Find where the given text appears and provide that cell's center as [X, Y] coordinate. 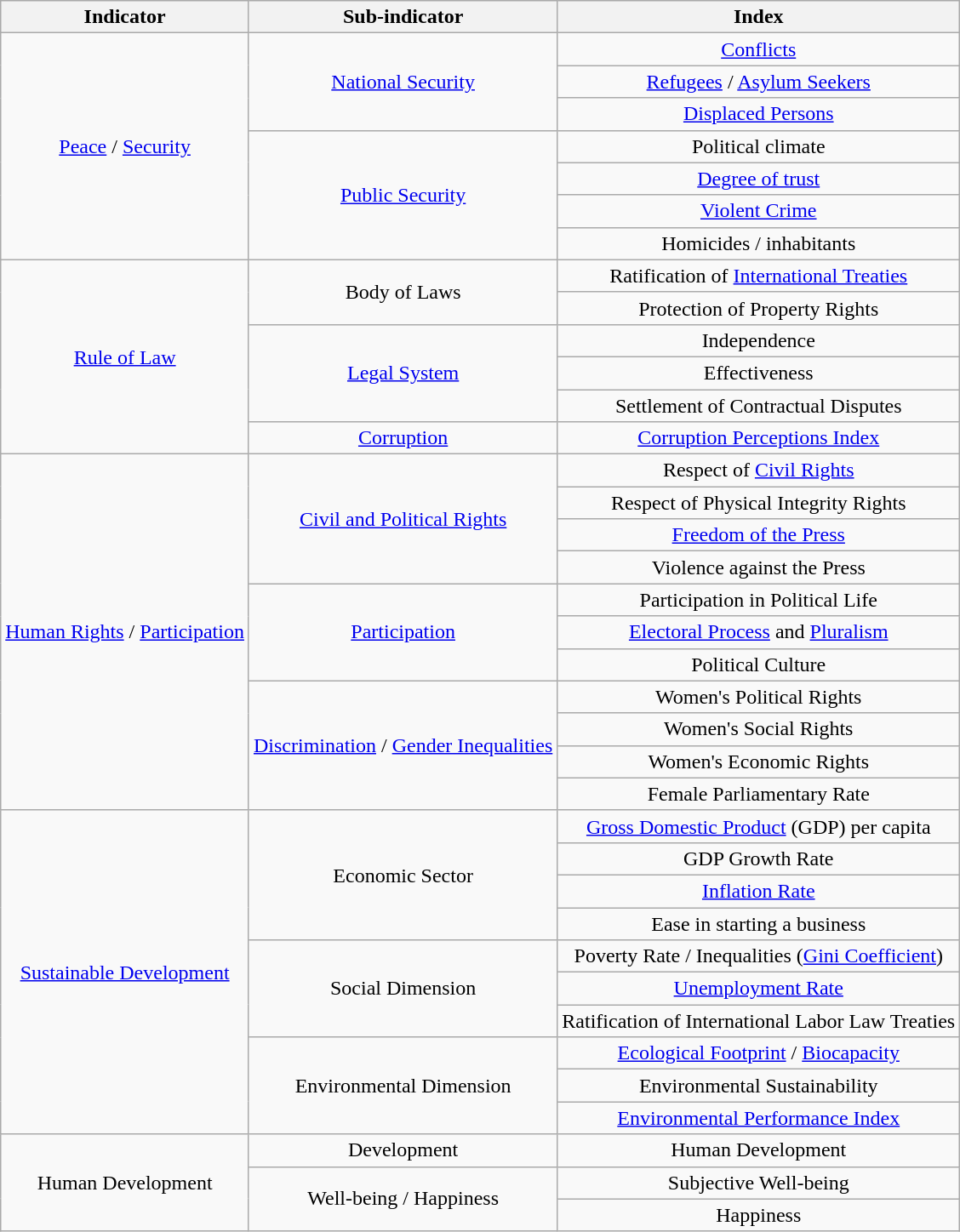
Women's Social Rights [759, 729]
Legal System [403, 373]
Corruption [403, 438]
National Security [403, 82]
Environmental Dimension [403, 1086]
Violent Crime [759, 211]
Respect of Physical Integrity Rights [759, 503]
Well-being / Happiness [403, 1199]
Development [403, 1150]
Social Dimension [403, 989]
Economic Sector [403, 875]
Participation in Political Life [759, 600]
Inflation Rate [759, 891]
Rule of Law [125, 356]
Ease in starting a business [759, 923]
Ratification of International Labor Law Treaties [759, 1021]
Settlement of Contractual Disputes [759, 406]
Respect of Civil Rights [759, 471]
Effectiveness [759, 373]
Sub-indicator [403, 17]
Electoral Process and Pluralism [759, 632]
Conflicts [759, 49]
Happiness [759, 1215]
Degree of trust [759, 179]
Violence against the Press [759, 568]
Corruption Perceptions Index [759, 438]
Ecological Footprint / Biocapacity [759, 1053]
Female Parliamentary Rate [759, 794]
Refugees / Asylum Seekers [759, 82]
Political climate [759, 146]
Sustainable Development [125, 972]
Unemployment Rate [759, 989]
Independence [759, 340]
Gross Domestic Product (GDP) per capita [759, 826]
Protection of Property Rights [759, 308]
Freedom of the Press [759, 535]
Poverty Rate / Inequalities (Gini Coefficient) [759, 956]
Homicides / inhabitants [759, 243]
Subjective Well-being [759, 1183]
GDP Growth Rate [759, 858]
Environmental Sustainability [759, 1086]
Body of Laws [403, 292]
Political Culture [759, 664]
Women's Economic Rights [759, 761]
Ratification of International Treaties [759, 276]
Peace / Security [125, 146]
Environmental Performance Index [759, 1118]
Index [759, 17]
Human Rights / Participation [125, 633]
Public Security [403, 195]
Civil and Political Rights [403, 519]
Participation [403, 632]
Indicator [125, 17]
Displaced Persons [759, 114]
Discrimination / Gender Inequalities [403, 745]
Women's Political Rights [759, 697]
